Return the (X, Y) coordinate for the center point of the cell that contains the specified text.  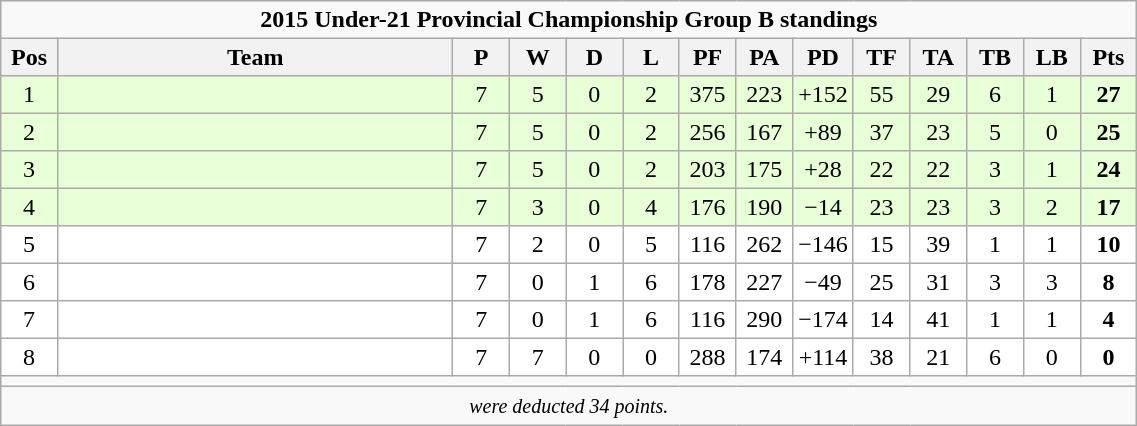
223 (764, 94)
190 (764, 206)
290 (764, 318)
−174 (824, 318)
21 (938, 356)
+152 (824, 94)
L (652, 56)
256 (708, 132)
were deducted 34 points. (569, 406)
174 (764, 356)
38 (882, 356)
PF (708, 56)
37 (882, 132)
Pos (30, 56)
−49 (824, 282)
+114 (824, 356)
−14 (824, 206)
375 (708, 94)
41 (938, 318)
17 (1108, 206)
31 (938, 282)
29 (938, 94)
10 (1108, 244)
+28 (824, 170)
178 (708, 282)
LB (1052, 56)
176 (708, 206)
24 (1108, 170)
PD (824, 56)
+89 (824, 132)
Pts (1108, 56)
175 (764, 170)
W (538, 56)
262 (764, 244)
14 (882, 318)
167 (764, 132)
D (594, 56)
Team (254, 56)
203 (708, 170)
2015 Under-21 Provincial Championship Group B standings (569, 20)
27 (1108, 94)
TA (938, 56)
PA (764, 56)
15 (882, 244)
39 (938, 244)
−146 (824, 244)
P (482, 56)
TB (996, 56)
227 (764, 282)
55 (882, 94)
288 (708, 356)
TF (882, 56)
